Determine the (x, y) coordinate at the center of the cell enclosing the given text.  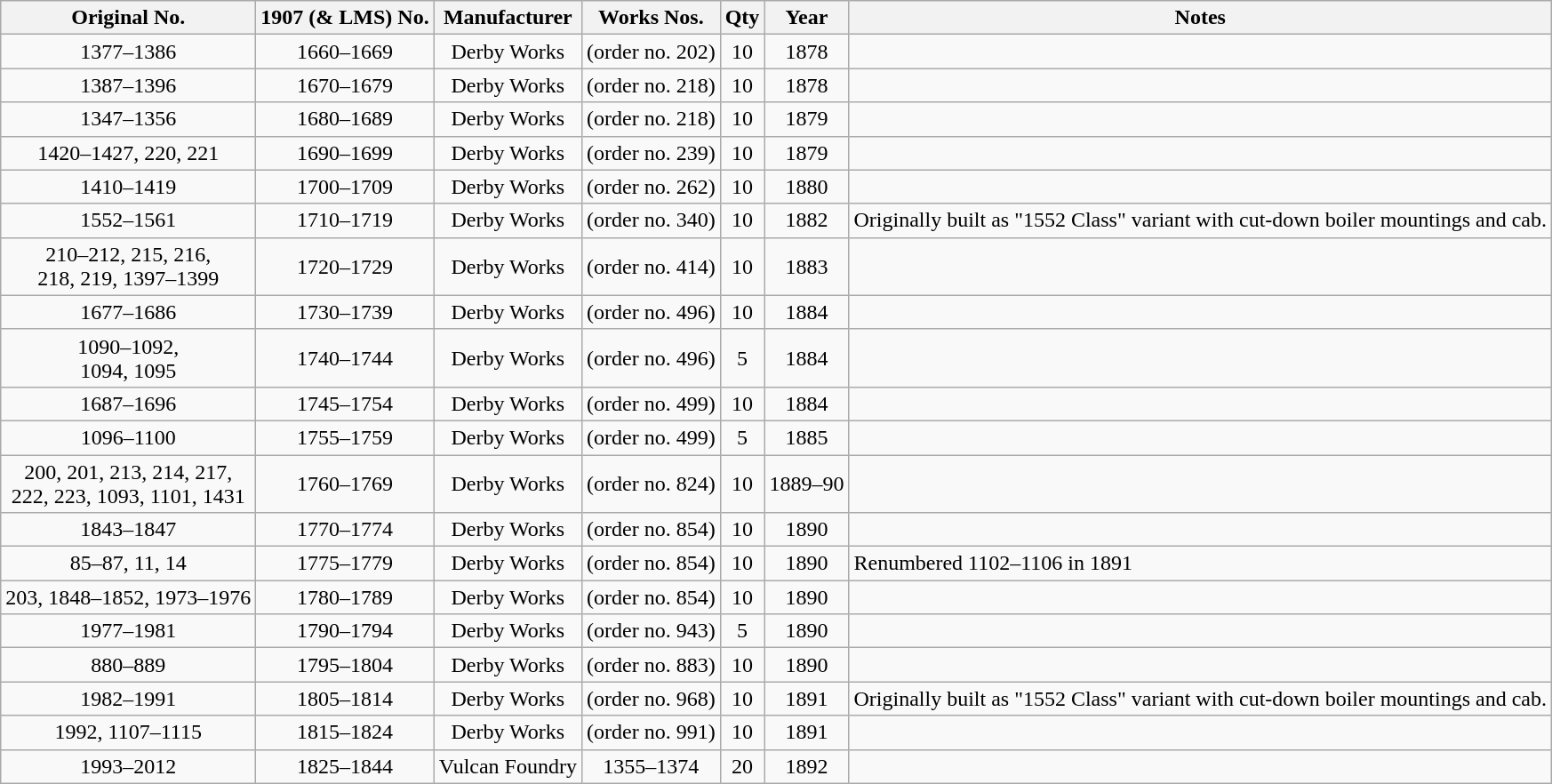
1660–1669 (345, 52)
880–889 (128, 665)
(order no. 991) (651, 732)
1677–1686 (128, 312)
Notes (1200, 18)
1885 (807, 437)
20 (742, 766)
1755–1759 (345, 437)
1815–1824 (345, 732)
1745–1754 (345, 404)
1730–1739 (345, 312)
Qty (742, 18)
1096–1100 (128, 437)
1805–1814 (345, 699)
(order no. 239) (651, 153)
(order no. 883) (651, 665)
1780–1789 (345, 597)
1770–1774 (345, 530)
1880 (807, 187)
(order no. 943) (651, 631)
(order no. 968) (651, 699)
85–87, 11, 14 (128, 564)
1420–1427, 220, 221 (128, 153)
1670–1679 (345, 85)
1992, 1107–1115 (128, 732)
1740–1744 (345, 357)
1775–1779 (345, 564)
1790–1794 (345, 631)
1710–1719 (345, 220)
1982–1991 (128, 699)
1680–1689 (345, 119)
Year (807, 18)
1882 (807, 220)
(order no. 824) (651, 484)
Original No. (128, 18)
Renumbered 1102–1106 in 1891 (1200, 564)
Vulcan Foundry (508, 766)
1907 (& LMS) No. (345, 18)
203, 1848–1852, 1973–1976 (128, 597)
1347–1356 (128, 119)
1892 (807, 766)
Works Nos. (651, 18)
1700–1709 (345, 187)
1690–1699 (345, 153)
1760–1769 (345, 484)
(order no. 414) (651, 267)
1883 (807, 267)
1825–1844 (345, 766)
1720–1729 (345, 267)
1377–1386 (128, 52)
1889–90 (807, 484)
1410–1419 (128, 187)
1843–1847 (128, 530)
1387–1396 (128, 85)
1795–1804 (345, 665)
1993–2012 (128, 766)
200, 201, 213, 214, 217,222, 223, 1093, 1101, 1431 (128, 484)
Manufacturer (508, 18)
1552–1561 (128, 220)
(order no. 262) (651, 187)
(order no. 340) (651, 220)
1355–1374 (651, 766)
1687–1696 (128, 404)
(order no. 202) (651, 52)
210–212, 215, 216,218, 219, 1397–1399 (128, 267)
1090–1092, 1094, 1095 (128, 357)
1977–1981 (128, 631)
